Identify which cell holds the provided text, then report its (X, Y) central coordinate. 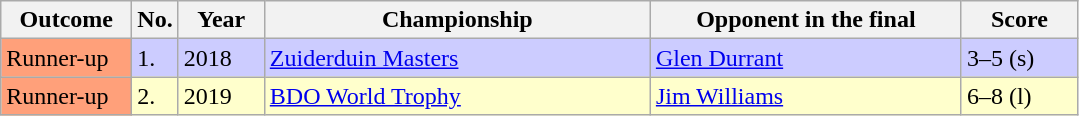
1. (155, 58)
Score (1019, 20)
Year (221, 20)
6–8 (l) (1019, 96)
2019 (221, 96)
2. (155, 96)
No. (155, 20)
BDO World Trophy (457, 96)
Championship (457, 20)
Jim Williams (806, 96)
Outcome (66, 20)
2018 (221, 58)
Glen Durrant (806, 58)
3–5 (s) (1019, 58)
Zuiderduin Masters (457, 58)
Opponent in the final (806, 20)
